Output the [X, Y] coordinate of the center of the cell containing the given text.  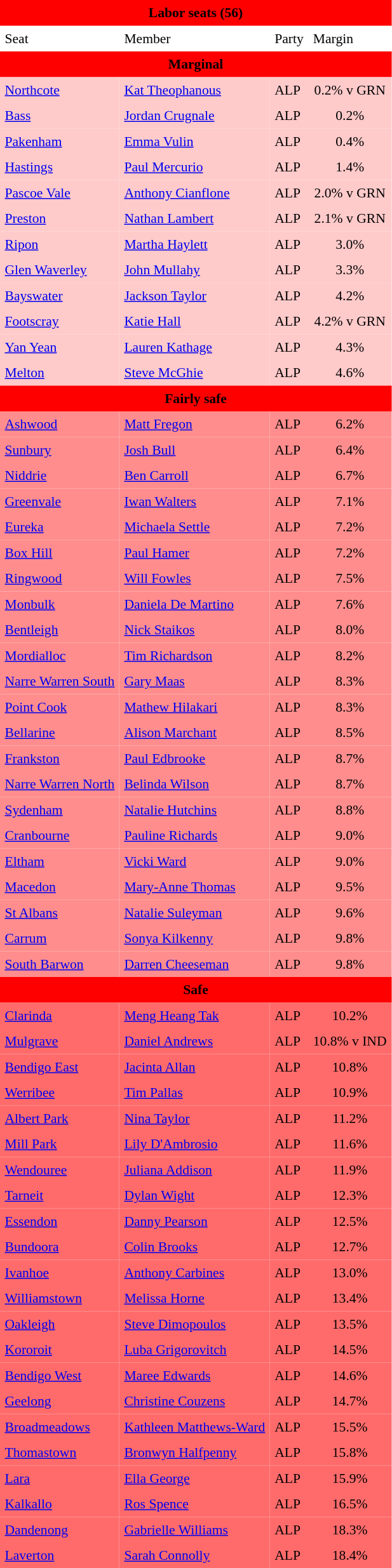
Albert Park [60, 1118]
Melton [60, 373]
Monbulk [60, 604]
8.0% [349, 630]
7.1% [349, 501]
Lauren Kathage [194, 347]
Tarneit [60, 1195]
1.4% [349, 167]
Sarah Connolly [194, 1555]
Colin Brooks [194, 1247]
8.5% [349, 733]
15.8% [349, 1452]
4.2% v GRN [349, 321]
Thomastown [60, 1452]
11.9% [349, 1169]
Bellarine [60, 733]
Ashwood [60, 424]
Seat [60, 38]
Sydenham [60, 809]
13.5% [349, 1324]
Will Fowles [194, 578]
Carrum [60, 938]
Mordialloc [60, 655]
Northcote [60, 90]
Bendigo East [60, 1066]
Jacinta Allan [194, 1066]
Mill Park [60, 1144]
8.2% [349, 655]
Werribee [60, 1093]
4.3% [349, 347]
Bayswater [60, 295]
16.5% [349, 1504]
Ros Spence [194, 1504]
Lara [60, 1478]
John Mullahy [194, 270]
Paul Mercurio [194, 167]
Member [194, 38]
Box Hill [60, 552]
Ivanhoe [60, 1272]
2.1% v GRN [349, 218]
Williamstown [60, 1298]
Glen Waverley [60, 270]
Greenvale [60, 501]
14.5% [349, 1350]
Preston [60, 218]
Sunbury [60, 449]
10.8% v IND [349, 1041]
Vicki Ward [194, 861]
Kororoit [60, 1350]
10.2% [349, 1015]
Emma Vulin [194, 141]
Steve Dimopoulos [194, 1324]
Cranbourne [60, 835]
Daniel Andrews [194, 1041]
2.0% v GRN [349, 192]
Marginal [196, 64]
Alison Marchant [194, 733]
Ella George [194, 1478]
12.5% [349, 1221]
3.3% [349, 270]
Yan Yean [60, 347]
Labor seats (56) [196, 13]
Margin [349, 38]
South Barwon [60, 964]
Dandenong [60, 1529]
Gabrielle Williams [194, 1529]
Daniela De Martino [194, 604]
St Albans [60, 912]
10.8% [349, 1066]
9.6% [349, 912]
Sonya Kilkenny [194, 938]
Niddrie [60, 475]
6.7% [349, 475]
Frankston [60, 758]
14.7% [349, 1401]
Christine Couzens [194, 1401]
Anthony Cianflone [194, 192]
12.3% [349, 1195]
0.4% [349, 141]
Tim Pallas [194, 1093]
Eureka [60, 527]
Danny Pearson [194, 1221]
Jackson Taylor [194, 295]
Melissa Horne [194, 1298]
Footscray [60, 321]
Bendigo West [60, 1375]
Paul Hamer [194, 552]
Kat Theophanous [194, 90]
Kalkallo [60, 1504]
Fairly safe [196, 398]
4.2% [349, 295]
Natalie Suleyman [194, 912]
Essendon [60, 1221]
11.6% [349, 1144]
4.6% [349, 373]
Bass [60, 116]
Bronwyn Halfpenny [194, 1452]
0.2% v GRN [349, 90]
8.8% [349, 809]
Safe [196, 990]
Broadmeadows [60, 1426]
Michaela Settle [194, 527]
6.4% [349, 449]
Pascoe Vale [60, 192]
Macedon [60, 887]
18.3% [349, 1529]
Matt Fregon [194, 424]
Hastings [60, 167]
Pakenham [60, 141]
Kathleen Matthews-Ward [194, 1426]
Ben Carroll [194, 475]
Tim Richardson [194, 655]
Steve McGhie [194, 373]
15.5% [349, 1426]
9.5% [349, 887]
Geelong [60, 1401]
3.0% [349, 244]
7.5% [349, 578]
10.9% [349, 1093]
Luba Grigorovitch [194, 1350]
Mulgrave [60, 1041]
Paul Edbrooke [194, 758]
Maree Edwards [194, 1375]
Anthony Carbines [194, 1272]
12.7% [349, 1247]
7.6% [349, 604]
Nathan Lambert [194, 218]
Oakleigh [60, 1324]
Dylan Wight [194, 1195]
11.2% [349, 1118]
Wendouree [60, 1169]
13.4% [349, 1298]
Meng Heang Tak [194, 1015]
13.0% [349, 1272]
Ripon [60, 244]
14.6% [349, 1375]
Martha Haylett [194, 244]
Gary Maas [194, 681]
Darren Cheeseman [194, 964]
Party [290, 38]
Juliana Addison [194, 1169]
Narre Warren South [60, 681]
Mathew Hilakari [194, 707]
Nina Taylor [194, 1118]
Nick Staikos [194, 630]
Bundoora [60, 1247]
Natalie Hutchins [194, 809]
6.2% [349, 424]
Narre Warren North [60, 784]
Ringwood [60, 578]
Mary-Anne Thomas [194, 887]
15.9% [349, 1478]
Iwan Walters [194, 501]
0.2% [349, 116]
Clarinda [60, 1015]
18.4% [349, 1555]
Lily D'Ambrosio [194, 1144]
Jordan Crugnale [194, 116]
Belinda Wilson [194, 784]
Bentleigh [60, 630]
Eltham [60, 861]
Katie Hall [194, 321]
Pauline Richards [194, 835]
Josh Bull [194, 449]
Laverton [60, 1555]
Point Cook [60, 707]
